Capture the cell that displays the provided text and extract its (x, y) central coordinate. 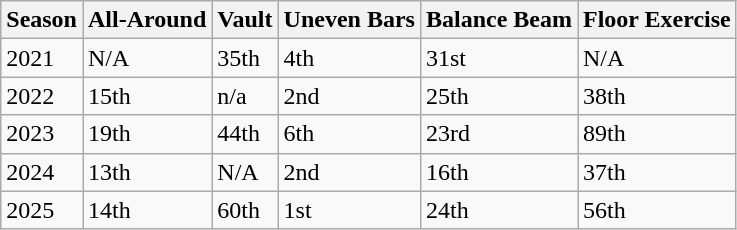
14th (146, 210)
Season (42, 20)
19th (146, 134)
4th (349, 58)
Balance Beam (498, 20)
25th (498, 96)
Floor Exercise (658, 20)
24th (498, 210)
44th (245, 134)
23rd (498, 134)
38th (658, 96)
Uneven Bars (349, 20)
89th (658, 134)
Vault (245, 20)
56th (658, 210)
All-Around (146, 20)
60th (245, 210)
1st (349, 210)
16th (498, 172)
n/a (245, 96)
35th (245, 58)
31st (498, 58)
37th (658, 172)
13th (146, 172)
2022 (42, 96)
2021 (42, 58)
6th (349, 134)
2023 (42, 134)
2024 (42, 172)
15th (146, 96)
2025 (42, 210)
